Provide the (X, Y) coordinate of the cell's center where the given text is located.  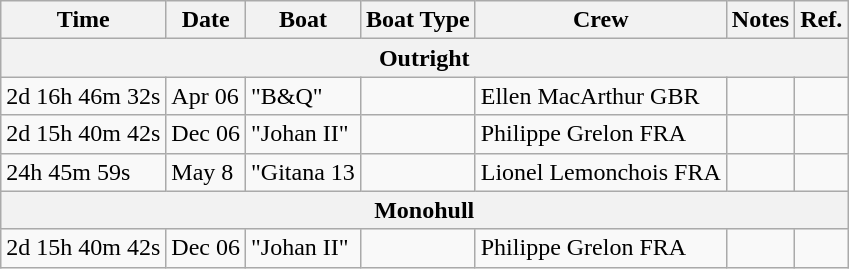
Monohull (424, 210)
Lionel Lemonchois FRA (600, 172)
May 8 (206, 172)
Time (84, 20)
"B&Q" (304, 96)
Ellen MacArthur GBR (600, 96)
2d 16h 46m 32s (84, 96)
Notes (760, 20)
Crew (600, 20)
Boat (304, 20)
Date (206, 20)
24h 45m 59s (84, 172)
Boat Type (418, 20)
Apr 06 (206, 96)
"Gitana 13 (304, 172)
Outright (424, 58)
Ref. (822, 20)
